Locate the cell with the specified text and output its (x, y) center coordinate. 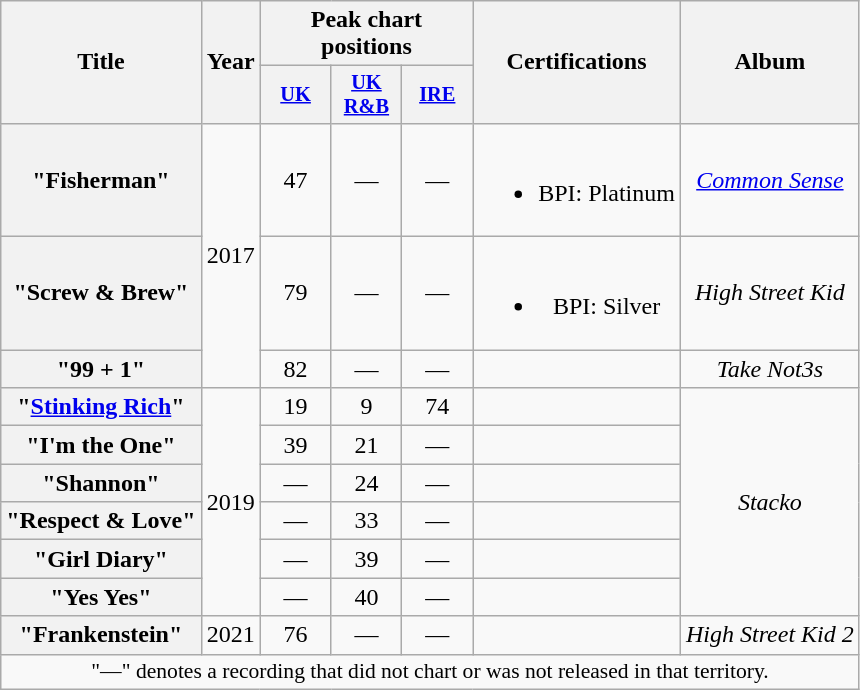
47 (296, 180)
19 (296, 407)
"I'm the One" (101, 445)
High Street Kid 2 (770, 635)
Take Not3s (770, 369)
Peak chart positions (366, 34)
IRE (438, 95)
9 (366, 407)
BPI: Silver (577, 294)
BPI: Platinum (577, 180)
Stacko (770, 502)
"—" denotes a recording that did not chart or was not released in that territory. (430, 672)
UK (296, 95)
21 (366, 445)
Year (230, 62)
33 (366, 521)
"Screw & Brew" (101, 294)
24 (366, 483)
Title (101, 62)
High Street Kid (770, 294)
2017 (230, 255)
UK R&B (366, 95)
Certifications (577, 62)
Album (770, 62)
"Girl Diary" (101, 559)
"Stinking Rich" (101, 407)
Common Sense (770, 180)
"99 + 1" (101, 369)
"Frankenstein" (101, 635)
2021 (230, 635)
"Shannon" (101, 483)
"Respect & Love" (101, 521)
74 (438, 407)
2019 (230, 502)
76 (296, 635)
82 (296, 369)
79 (296, 294)
"Yes Yes" (101, 597)
"Fisherman" (101, 180)
40 (366, 597)
